Provide the [X, Y] coordinate of the cell's center where the given text is located.  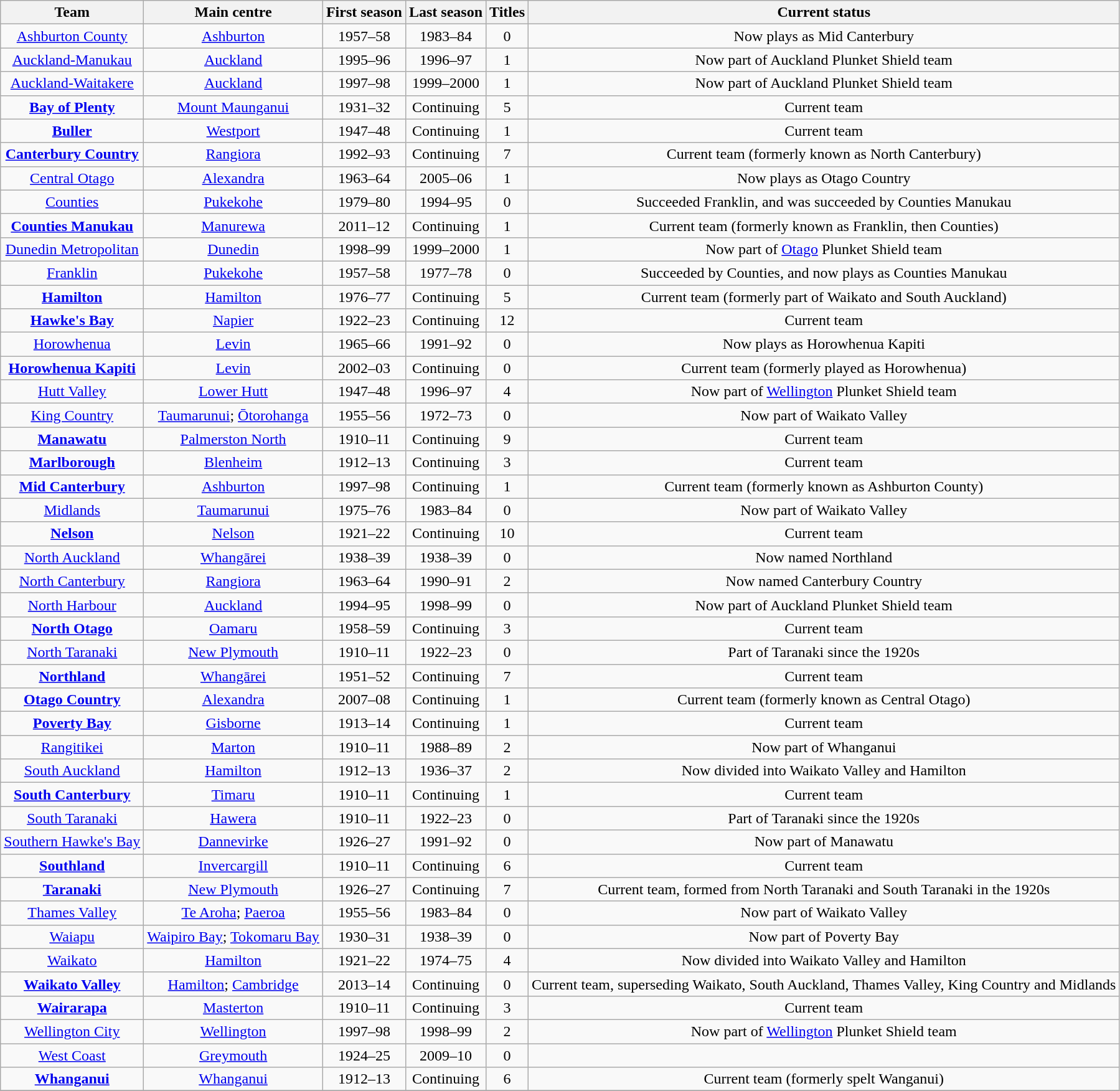
North Auckland [72, 557]
Current team, superseding Waikato, South Auckland, Thames Valley, King Country and Midlands [824, 984]
1958–59 [364, 628]
Hawke's Bay [72, 321]
Now named Canterbury Country [824, 581]
Counties [72, 202]
Current team (formerly known as Ashburton County) [824, 486]
1988–89 [446, 747]
North Harbour [72, 605]
Now part of Whanganui [824, 747]
South Canterbury [72, 795]
Hutt Valley [72, 392]
Current team (formerly part of Waikato and South Auckland) [824, 297]
2009–10 [446, 1056]
Bay of Plenty [72, 107]
Canterbury Country [72, 154]
Buller [72, 131]
1979–80 [364, 202]
1992–93 [364, 154]
Manurewa [233, 225]
Horowhenua Kapiti [72, 368]
Current team (formerly known as Central Otago) [824, 700]
1913–14 [364, 724]
Succeeded Franklin, and was succeeded by Counties Manukau [824, 202]
12 [507, 321]
2011–12 [364, 225]
Timaru [233, 795]
Now plays as Horowhenua Kapiti [824, 344]
2002–03 [364, 368]
1931–32 [364, 107]
Wellington City [72, 1031]
Southern Hawke's Bay [72, 842]
Dunedin Metropolitan [72, 249]
1976–77 [364, 297]
Invercargill [233, 866]
Napier [233, 321]
Rangitikei [72, 747]
Counties Manukau [72, 225]
Wairarapa [72, 1008]
South Taranaki [72, 818]
1974–75 [446, 960]
Current status [824, 12]
Blenheim [233, 463]
Now part of Otago Plunket Shield team [824, 249]
Now plays as Otago Country [824, 178]
Manawatu [72, 439]
2013–14 [364, 984]
Taumarunui [233, 510]
1930–31 [364, 937]
Taranaki [72, 889]
Lower Hutt [233, 392]
1965–66 [364, 344]
1977–78 [446, 273]
Northland [72, 676]
Southland [72, 866]
Te Aroha; Paeroa [233, 913]
1995–96 [364, 60]
Otago Country [72, 700]
2007–08 [364, 700]
Wellington [233, 1031]
Succeeded by Counties, and now plays as Counties Manukau [824, 273]
Now plays as Mid Canterbury [824, 36]
Taumarunui; Ōtorohanga [233, 415]
Mid Canterbury [72, 486]
Now part of Manawatu [824, 842]
Horowhenua [72, 344]
Last season [446, 12]
Current team (formerly spelt Wanganui) [824, 1079]
Dannevirke [233, 842]
Oamaru [233, 628]
Auckland-Waitakere [72, 83]
Current team, formed from North Taranaki and South Taranaki in the 1920s [824, 889]
Mount Maunganui [233, 107]
Current team (formerly played as Horowhenua) [824, 368]
Waikato Valley [72, 984]
Dunedin [233, 249]
Palmerston North [233, 439]
1924–25 [364, 1056]
Waipiro Bay; Tokomaru Bay [233, 937]
Gisborne [233, 724]
9 [507, 439]
Midlands [72, 510]
Current team (formerly known as North Canterbury) [824, 154]
Waikato [72, 960]
1951–52 [364, 676]
Marlborough [72, 463]
1990–91 [446, 581]
Main centre [233, 12]
Central Otago [72, 178]
Hamilton; Cambridge [233, 984]
Franklin [72, 273]
Ashburton County [72, 36]
Marton [233, 747]
South Auckland [72, 771]
Thames Valley [72, 913]
King Country [72, 415]
North Canterbury [72, 581]
Titles [507, 12]
West Coast [72, 1056]
Current team (formerly known as Franklin, then Counties) [824, 225]
Hawera [233, 818]
Poverty Bay [72, 724]
Now part of Poverty Bay [824, 937]
First season [364, 12]
1975–76 [364, 510]
Now named Northland [824, 557]
Waiapu [72, 937]
1972–73 [446, 415]
Team [72, 12]
Auckland-Manukau [72, 60]
Greymouth [233, 1056]
1936–37 [446, 771]
North Taranaki [72, 652]
Westport [233, 131]
10 [507, 534]
2005–06 [446, 178]
North Otago [72, 628]
Masterton [233, 1008]
